Capture the cell that displays the provided text and extract its (x, y) central coordinate. 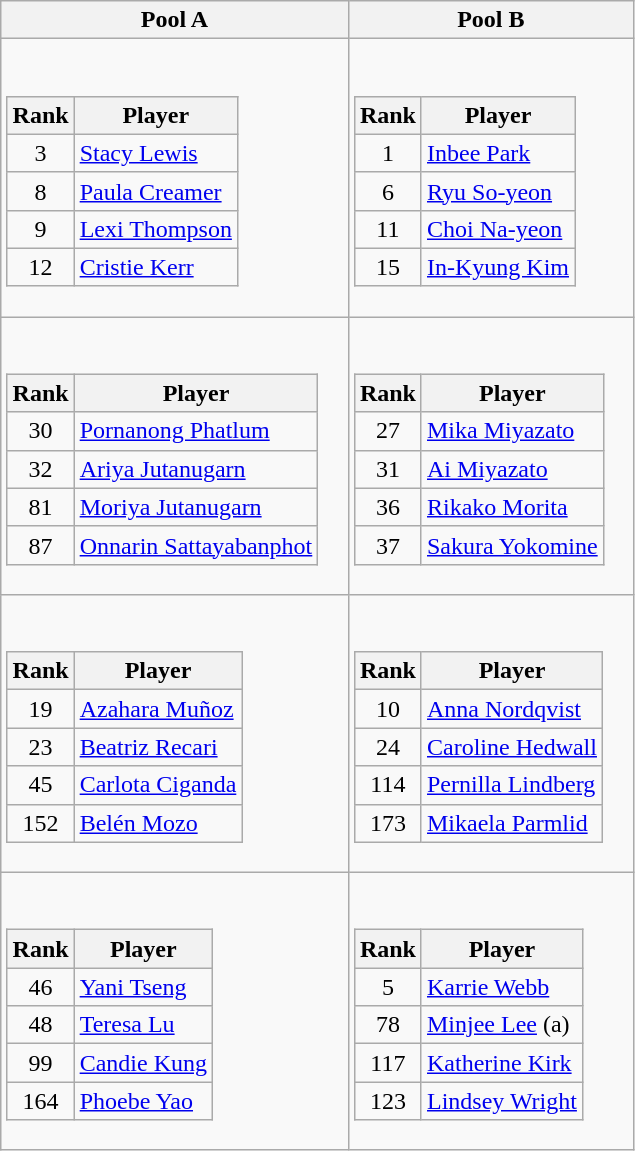
Pool B (490, 20)
Pernilla Lindberg (512, 785)
30 (40, 431)
Ai Miyazato (512, 469)
9 (40, 229)
Azahara Muñoz (158, 709)
Anna Nordqvist (512, 709)
Onnarin Sattayabanphot (196, 545)
31 (388, 469)
Rikako Morita (512, 507)
15 (388, 267)
Choi Na-yeon (498, 229)
Mikaela Parmlid (512, 823)
Teresa Lu (143, 1025)
23 (40, 747)
78 (388, 1025)
Yani Tseng (143, 987)
24 (388, 747)
36 (388, 507)
Beatriz Recari (158, 747)
10 (388, 709)
46 (40, 987)
Inbee Park (498, 153)
164 (40, 1101)
Pornanong Phatlum (196, 431)
3 (40, 153)
87 (40, 545)
Rank Player 3 Stacy Lewis 8 Paula Creamer 9 Lexi Thompson 12 Cristie Kerr (174, 178)
12 (40, 267)
152 (40, 823)
Rank Player 5 Karrie Webb 78 Minjee Lee (a) 117 Katherine Kirk 123 Lindsey Wright (490, 1011)
Rank Player 1 Inbee Park 6 Ryu So-yeon 11 Choi Na-yeon 15 In-Kyung Kim (490, 178)
123 (388, 1101)
81 (40, 507)
Mika Miyazato (512, 431)
Lindsey Wright (502, 1101)
Paula Creamer (156, 191)
Pool A (174, 20)
Karrie Webb (502, 987)
117 (388, 1063)
27 (388, 431)
Rank Player 10 Anna Nordqvist 24 Caroline Hedwall 114 Pernilla Lindberg 173 Mikaela Parmlid (490, 734)
Ariya Jutanugarn (196, 469)
Rank Player 27 Mika Miyazato 31 Ai Miyazato 36 Rikako Morita 37 Sakura Yokomine (490, 456)
Stacy Lewis (156, 153)
Minjee Lee (a) (502, 1025)
Phoebe Yao (143, 1101)
32 (40, 469)
Katherine Kirk (502, 1063)
5 (388, 987)
114 (388, 785)
45 (40, 785)
Carlota Ciganda (158, 785)
Belén Mozo (158, 823)
Cristie Kerr (156, 267)
Caroline Hedwall (512, 747)
Lexi Thompson (156, 229)
Rank Player 19 Azahara Muñoz 23 Beatriz Recari 45 Carlota Ciganda 152 Belén Mozo (174, 734)
Ryu So-yeon (498, 191)
1 (388, 153)
19 (40, 709)
11 (388, 229)
Rank Player 30 Pornanong Phatlum 32 Ariya Jutanugarn 81 Moriya Jutanugarn 87 Onnarin Sattayabanphot (174, 456)
6 (388, 191)
37 (388, 545)
8 (40, 191)
99 (40, 1063)
Sakura Yokomine (512, 545)
In-Kyung Kim (498, 267)
48 (40, 1025)
Rank Player 46 Yani Tseng 48 Teresa Lu 99 Candie Kung 164 Phoebe Yao (174, 1011)
Candie Kung (143, 1063)
Moriya Jutanugarn (196, 507)
173 (388, 823)
